Output the [x, y] coordinate of the center of the cell containing the given text.  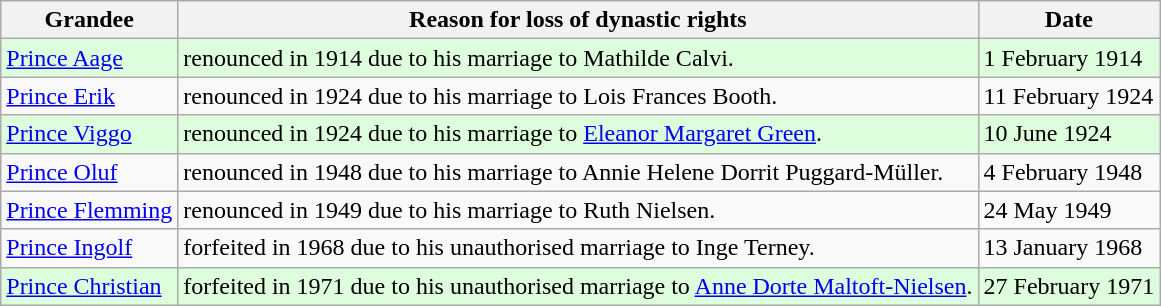
Prince Viggo [90, 134]
Prince Christian [90, 286]
forfeited in 1971 due to his unauthorised marriage to Anne Dorte Maltoft-Nielsen. [578, 286]
27 February 1971 [1069, 286]
Prince Flemming [90, 210]
11 February 1924 [1069, 96]
Date [1069, 20]
4 February 1948 [1069, 172]
renounced in 1949 due to his marriage to Ruth Nielsen. [578, 210]
24 May 1949 [1069, 210]
Reason for loss of dynastic rights [578, 20]
Grandee [90, 20]
Prince Erik [90, 96]
10 June 1924 [1069, 134]
1 February 1914 [1069, 58]
Prince Aage [90, 58]
Prince Ingolf [90, 248]
13 January 1968 [1069, 248]
Prince Oluf [90, 172]
renounced in 1924 due to his marriage to Lois Frances Booth. [578, 96]
renounced in 1924 due to his marriage to Eleanor Margaret Green. [578, 134]
forfeited in 1968 due to his unauthorised marriage to Inge Terney. [578, 248]
renounced in 1948 due to his marriage to Annie Helene Dorrit Puggard-Müller. [578, 172]
renounced in 1914 due to his marriage to Mathilde Calvi. [578, 58]
